Detect which cell encompasses the target text, then output its [X, Y] center coordinate. 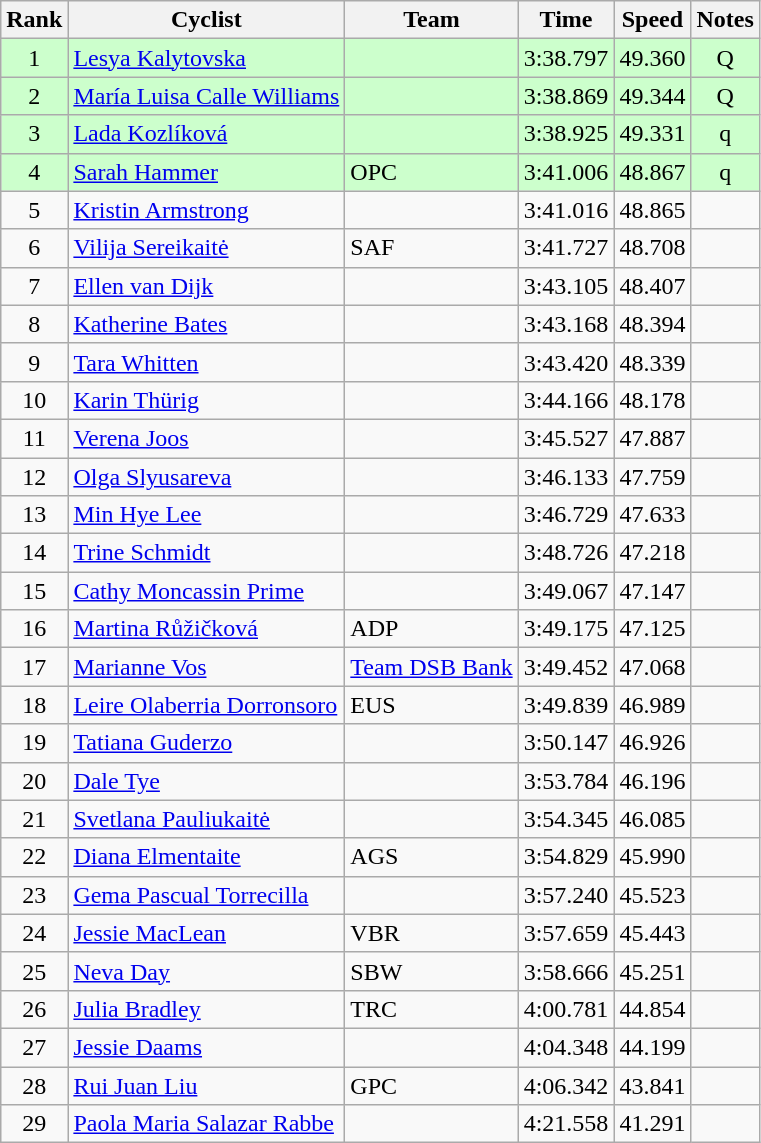
16 [34, 629]
3:45.527 [566, 438]
49.344 [652, 96]
45.990 [652, 857]
8 [34, 324]
Karin Thürig [206, 400]
AGS [432, 857]
Julia Bradley [206, 1009]
Lada Kozlíková [206, 134]
24 [34, 933]
Verena Joos [206, 438]
12 [34, 477]
46.196 [652, 781]
48.394 [652, 324]
SBW [432, 971]
48.339 [652, 362]
3:49.452 [566, 667]
4:00.781 [566, 1009]
49.360 [652, 58]
3:53.784 [566, 781]
3:41.727 [566, 248]
18 [34, 705]
3:38.925 [566, 134]
48.178 [652, 400]
Team DSB Bank [432, 667]
Tara Whitten [206, 362]
3:41.006 [566, 172]
3:49.175 [566, 629]
11 [34, 438]
28 [34, 1085]
22 [34, 857]
Neva Day [206, 971]
Rui Juan Liu [206, 1085]
Team [432, 20]
3:48.726 [566, 553]
SAF [432, 248]
Diana Elmentaite [206, 857]
14 [34, 553]
17 [34, 667]
5 [34, 210]
Sarah Hammer [206, 172]
Notes [725, 20]
47.633 [652, 515]
GPC [432, 1085]
49.331 [652, 134]
10 [34, 400]
3:46.133 [566, 477]
45.523 [652, 895]
48.708 [652, 248]
48.867 [652, 172]
47.218 [652, 553]
41.291 [652, 1124]
3:49.839 [566, 705]
Lesya Kalytovska [206, 58]
Rank [34, 20]
3:54.345 [566, 819]
47.068 [652, 667]
3:41.016 [566, 210]
3:50.147 [566, 743]
25 [34, 971]
3:38.869 [566, 96]
3:43.105 [566, 286]
3 [34, 134]
43.841 [652, 1085]
44.199 [652, 1047]
1 [34, 58]
Martina Růžičková [206, 629]
3:38.797 [566, 58]
47.147 [652, 591]
13 [34, 515]
Ellen van Dijk [206, 286]
Jessie MacLean [206, 933]
44.854 [652, 1009]
EUS [432, 705]
47.887 [652, 438]
45.443 [652, 933]
47.125 [652, 629]
3:43.168 [566, 324]
46.085 [652, 819]
7 [34, 286]
Katherine Bates [206, 324]
María Luisa Calle Williams [206, 96]
Leire Olaberria Dorronsoro [206, 705]
Paola Maria Salazar Rabbe [206, 1124]
TRC [432, 1009]
Vilija Sereikaitė [206, 248]
3:46.729 [566, 515]
Kristin Armstrong [206, 210]
VBR [432, 933]
3:57.659 [566, 933]
Marianne Vos [206, 667]
Dale Tye [206, 781]
4:21.558 [566, 1124]
23 [34, 895]
48.407 [652, 286]
19 [34, 743]
Cyclist [206, 20]
4:06.342 [566, 1085]
3:58.666 [566, 971]
45.251 [652, 971]
OPC [432, 172]
4:04.348 [566, 1047]
Trine Schmidt [206, 553]
Tatiana Guderzo [206, 743]
29 [34, 1124]
3:57.240 [566, 895]
Speed [652, 20]
Cathy Moncassin Prime [206, 591]
Svetlana Pauliukaitė [206, 819]
27 [34, 1047]
Gema Pascual Torrecilla [206, 895]
47.759 [652, 477]
21 [34, 819]
20 [34, 781]
3:54.829 [566, 857]
15 [34, 591]
48.865 [652, 210]
2 [34, 96]
Jessie Daams [206, 1047]
46.926 [652, 743]
Min Hye Lee [206, 515]
46.989 [652, 705]
9 [34, 362]
3:43.420 [566, 362]
26 [34, 1009]
ADP [432, 629]
3:44.166 [566, 400]
3:49.067 [566, 591]
6 [34, 248]
Time [566, 20]
4 [34, 172]
Olga Slyusareva [206, 477]
